Determine the (X, Y) coordinate at the center of the cell enclosing the given text.  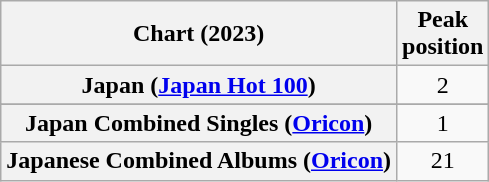
2 (443, 85)
Japan Combined Singles (Oricon) (199, 123)
Peakposition (443, 34)
Japan (Japan Hot 100) (199, 85)
21 (443, 161)
1 (443, 123)
Japanese Combined Albums (Oricon) (199, 161)
Chart (2023) (199, 34)
